Provide the [x, y] coordinate of the cell's center where the given text is located.  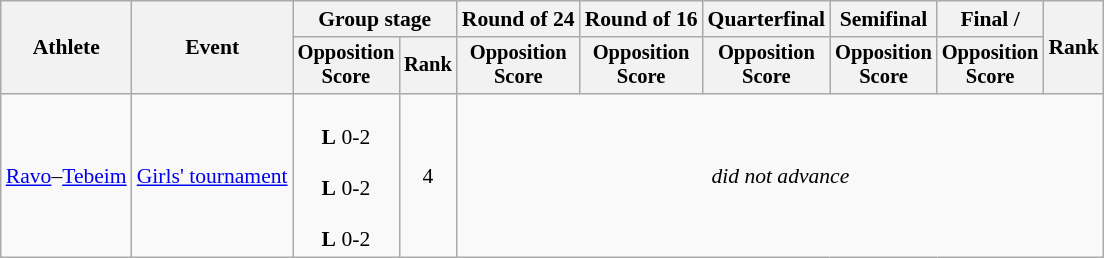
Ravo–Tebeim [66, 176]
Group stage [375, 19]
Final / [990, 19]
did not advance [780, 176]
Girls' tournament [212, 176]
L 0-2L 0-2L 0-2 [346, 176]
Event [212, 48]
Round of 24 [518, 19]
Round of 16 [642, 19]
Quarterfinal [767, 19]
Athlete [66, 48]
Semifinal [884, 19]
4 [428, 176]
